Pinpoint the cell where the given text exists, returning its [x, y] midpoint coordinate. 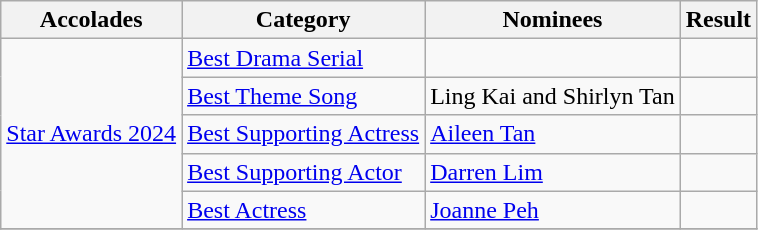
Joanne Peh [553, 210]
Best Supporting Actor [304, 172]
Ling Kai and Shirlyn Tan [553, 96]
Result [718, 20]
Nominees [553, 20]
Star Awards 2024 [92, 134]
Accolades [92, 20]
Aileen Tan [553, 134]
Best Theme Song [304, 96]
Best Drama Serial [304, 58]
Darren Lim [553, 172]
Best Actress [304, 210]
Best Supporting Actress [304, 134]
Category [304, 20]
